Scan for the cell matching the given text and deliver its (X, Y) coordinate at center. 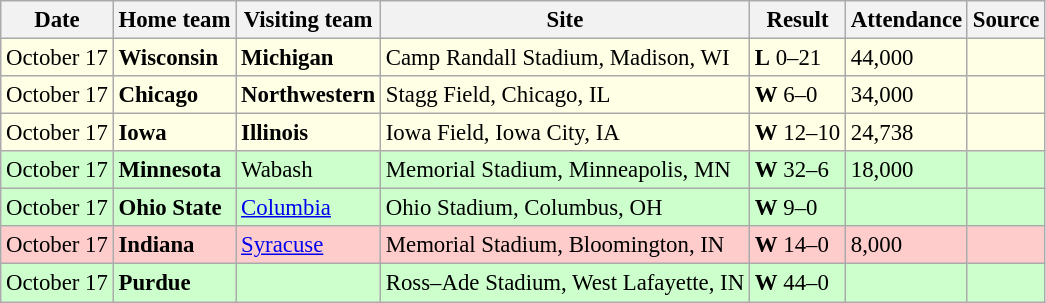
Chicago (174, 95)
L 0–21 (797, 58)
Site (564, 20)
8,000 (906, 245)
Visiting team (308, 20)
Attendance (906, 20)
W 14–0 (797, 245)
Home team (174, 20)
Memorial Stadium, Minneapolis, MN (564, 170)
Stagg Field, Chicago, IL (564, 95)
Wabash (308, 170)
W 32–6 (797, 170)
Iowa Field, Iowa City, IA (564, 133)
Northwestern (308, 95)
W 9–0 (797, 208)
Wisconsin (174, 58)
Illinois (308, 133)
34,000 (906, 95)
W 6–0 (797, 95)
Source (1006, 20)
Syracuse (308, 245)
Camp Randall Stadium, Madison, WI (564, 58)
18,000 (906, 170)
W 12–10 (797, 133)
Ohio State (174, 208)
Memorial Stadium, Bloomington, IN (564, 245)
Purdue (174, 283)
Ross–Ade Stadium, West Lafayette, IN (564, 283)
Date (57, 20)
Iowa (174, 133)
Minnesota (174, 170)
44,000 (906, 58)
W 44–0 (797, 283)
Indiana (174, 245)
Result (797, 20)
Michigan (308, 58)
24,738 (906, 133)
Columbia (308, 208)
Ohio Stadium, Columbus, OH (564, 208)
